Detect which cell encompasses the target text, then output its (x, y) center coordinate. 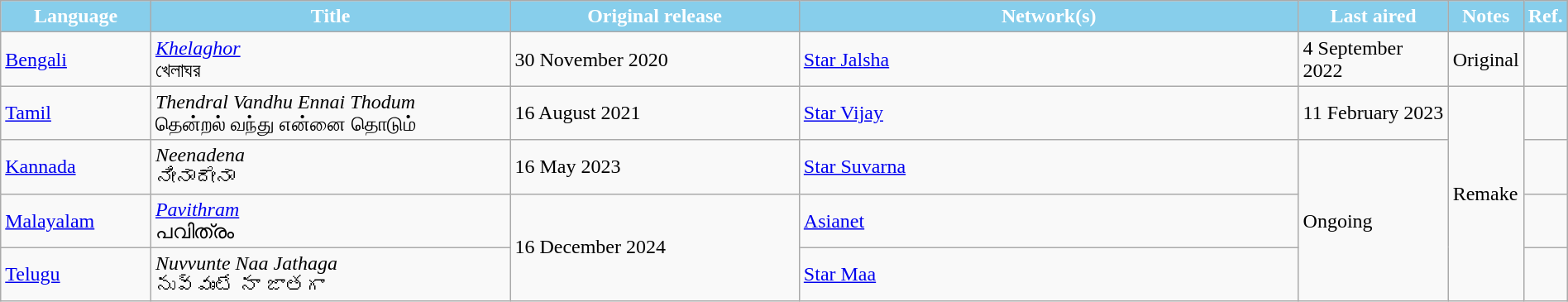
Title (330, 17)
Remake (1485, 194)
Network(s) (1049, 17)
Nuvvunte Naa Jathaga నువ్వుంటే నా జాతగా (330, 275)
Ongoing (1373, 220)
Khelaghor খেলাঘর (330, 60)
Star Vijay (1049, 113)
Language (76, 17)
Star Jalsha (1049, 60)
Star Maa (1049, 275)
Original release (655, 17)
16 May 2023 (655, 167)
Original (1485, 60)
Neenadena ನೀನಾದೇನಾ (330, 167)
30 November 2020 (655, 60)
11 February 2023 (1373, 113)
Pavithram പവിത്രം (330, 220)
Star Suvarna (1049, 167)
Kannada (76, 167)
Telugu (76, 275)
Thendral Vandhu Ennai Thodum தென்றல் வந்து என்னை தொடும் (330, 113)
Asianet (1049, 220)
16 August 2021 (655, 113)
Malayalam (76, 220)
4 September 2022 (1373, 60)
16 December 2024 (655, 247)
Bengali (76, 60)
Ref. (1545, 17)
Notes (1485, 17)
Tamil (76, 113)
Last aired (1373, 17)
